Scan for the cell matching the given text and deliver its [X, Y] coordinate at center. 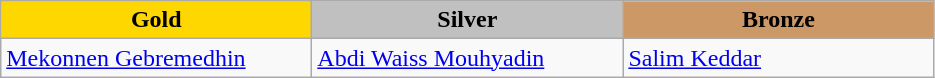
Abdi Waiss Mouhyadin [468, 58]
Salim Keddar [778, 58]
Gold [156, 20]
Silver [468, 20]
Mekonnen Gebremedhin [156, 58]
Bronze [778, 20]
